Search for the cell housing the specified text and yield its [x, y] center coordinate. 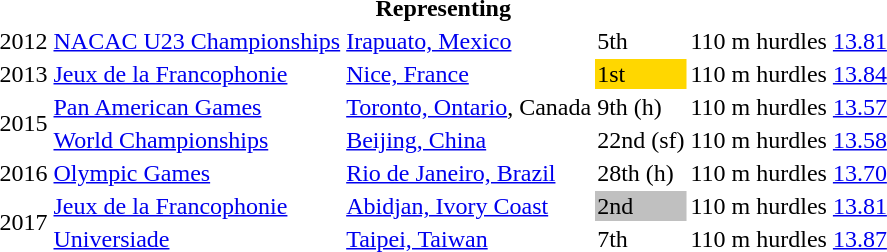
Beijing, China [469, 140]
Pan American Games [197, 107]
1st [641, 74]
Abidjan, Ivory Coast [469, 206]
5th [641, 41]
Toronto, Ontario, Canada [469, 107]
Olympic Games [197, 173]
NACAC U23 Championships [197, 41]
Rio de Janeiro, Brazil [469, 173]
Irapuato, Mexico [469, 41]
World Championships [197, 140]
9th (h) [641, 107]
Nice, France [469, 74]
28th (h) [641, 173]
22nd (sf) [641, 140]
2nd [641, 206]
